Capture the cell that displays the provided text and extract its [x, y] central coordinate. 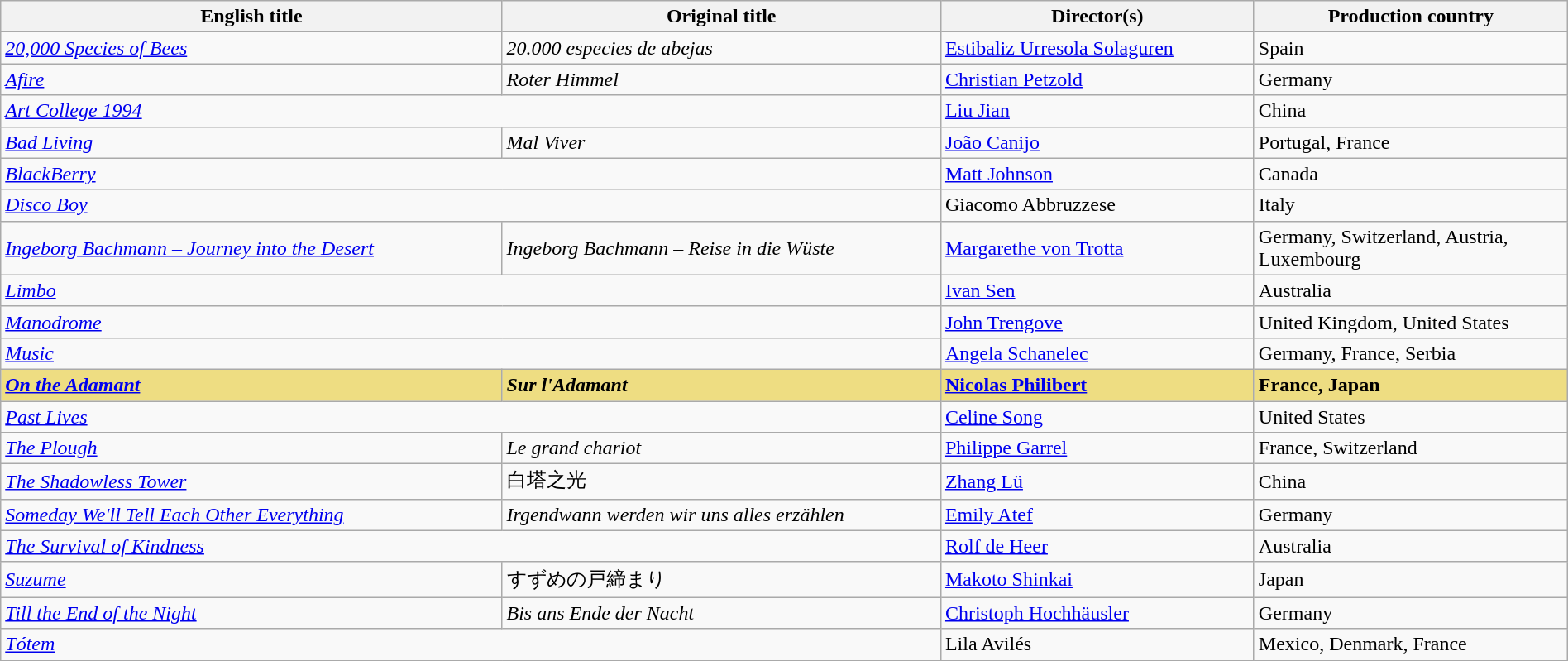
白塔之光 [721, 481]
Bis ans Ende der Nacht [721, 613]
The Survival of Kindness [471, 546]
Philippe Garrel [1097, 448]
Matt Johnson [1097, 174]
João Canijo [1097, 142]
Someday We'll Tell Each Other Everything [251, 515]
Giacomo Abbruzzese [1097, 205]
Japan [1411, 579]
Germany, Switzerland, Austria, Luxembourg [1411, 248]
Italy [1411, 205]
Canada [1411, 174]
Tótem [471, 644]
Rolf de Heer [1097, 546]
BlackBerry [471, 174]
Suzume [251, 579]
John Trengove [1097, 322]
Germany, France, Serbia [1411, 353]
Liu Jian [1097, 111]
Angela Schanelec [1097, 353]
Irgendwann werden wir uns alles erzählen [721, 515]
Ingeborg Bachmann – Journey into the Desert [251, 248]
Mal Viver [721, 142]
Christian Petzold [1097, 79]
Lila Avilés [1097, 644]
Limbo [471, 290]
Le grand chariot [721, 448]
Roter Himmel [721, 79]
Production country [1411, 17]
すずめの戸締まり [721, 579]
Past Lives [471, 416]
Portugal, France [1411, 142]
Spain [1411, 48]
Original title [721, 17]
Manodrome [471, 322]
France, Switzerland [1411, 448]
English title [251, 17]
Christoph Hochhäusler [1097, 613]
The Plough [251, 448]
Ingeborg Bachmann – Reise in die Wüste [721, 248]
Nicolas Philibert [1097, 385]
Makoto Shinkai [1097, 579]
Disco Boy [471, 205]
The Shadowless Tower [251, 481]
France, Japan [1411, 385]
United States [1411, 416]
Zhang Lü [1097, 481]
Emily Atef [1097, 515]
Estibaliz Urresola Solaguren [1097, 48]
Sur l'Adamant [721, 385]
Art College 1994 [471, 111]
Margarethe von Trotta [1097, 248]
20.000 especies de abejas [721, 48]
Mexico, Denmark, France [1411, 644]
Director(s) [1097, 17]
Bad Living [251, 142]
Ivan Sen [1097, 290]
United Kingdom, United States [1411, 322]
Celine Song [1097, 416]
Music [471, 353]
20,000 Species of Bees [251, 48]
Till the End of the Night [251, 613]
On the Adamant [251, 385]
Afire [251, 79]
